Search for the cell housing the specified text and yield its [x, y] center coordinate. 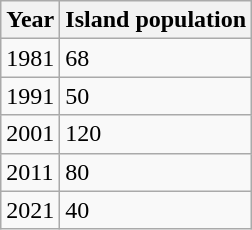
68 [156, 58]
2001 [30, 134]
Island population [156, 20]
2011 [30, 172]
Year [30, 20]
40 [156, 210]
1991 [30, 96]
1981 [30, 58]
2021 [30, 210]
120 [156, 134]
50 [156, 96]
80 [156, 172]
